Provide the (x, y) coordinate of the cell's center where the given text is located.  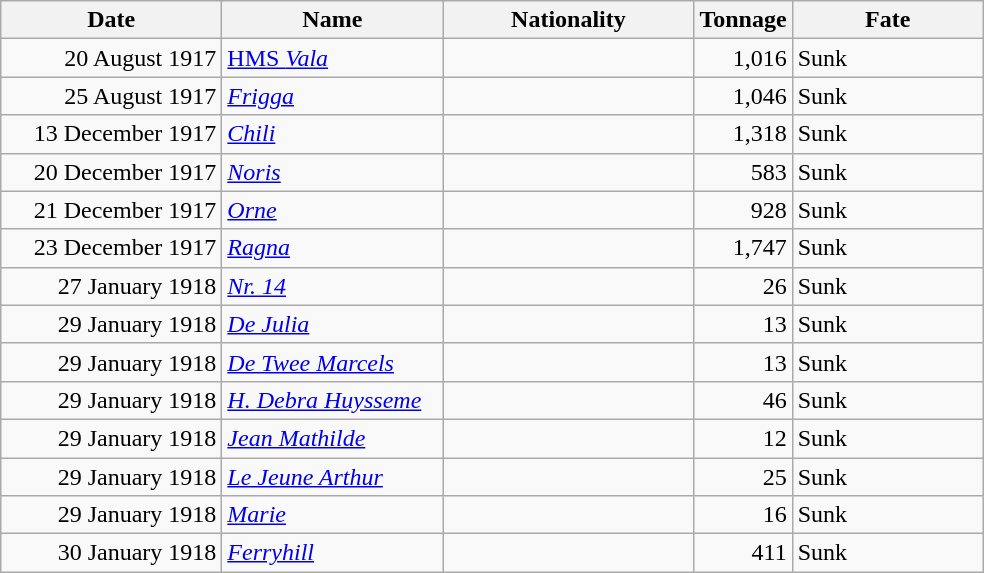
20 December 1917 (112, 172)
Chili (332, 134)
De Julia (332, 324)
30 January 1918 (112, 553)
25 (743, 477)
De Twee Marcels (332, 362)
Fate (888, 20)
Ferryhill (332, 553)
Marie (332, 515)
HMS Vala (332, 58)
Nr. 14 (332, 286)
Date (112, 20)
Jean Mathilde (332, 438)
13 December 1917 (112, 134)
1,747 (743, 248)
25 August 1917 (112, 96)
Nationality (568, 20)
H. Debra Huysseme (332, 400)
Tonnage (743, 20)
12 (743, 438)
1,318 (743, 134)
26 (743, 286)
411 (743, 553)
1,016 (743, 58)
21 December 1917 (112, 210)
23 December 1917 (112, 248)
Frigga (332, 96)
Orne (332, 210)
Name (332, 20)
1,046 (743, 96)
46 (743, 400)
27 January 1918 (112, 286)
928 (743, 210)
20 August 1917 (112, 58)
Ragna (332, 248)
16 (743, 515)
Le Jeune Arthur (332, 477)
Noris (332, 172)
583 (743, 172)
